Extract the (X, Y) coordinate from the center of the cell holding the provided text.  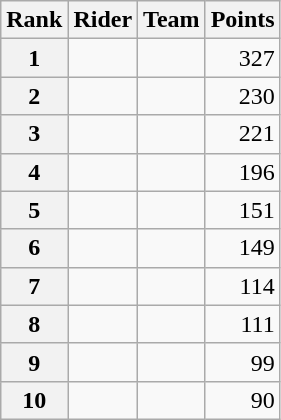
4 (34, 172)
1 (34, 58)
114 (242, 286)
327 (242, 58)
Team (172, 20)
10 (34, 400)
6 (34, 248)
8 (34, 324)
Points (242, 20)
7 (34, 286)
90 (242, 400)
99 (242, 362)
5 (34, 210)
196 (242, 172)
Rank (34, 20)
Rider (103, 20)
149 (242, 248)
9 (34, 362)
111 (242, 324)
221 (242, 134)
2 (34, 96)
3 (34, 134)
230 (242, 96)
151 (242, 210)
